For the text-containing cell, return its midpoint in (X, Y) coordinate format. 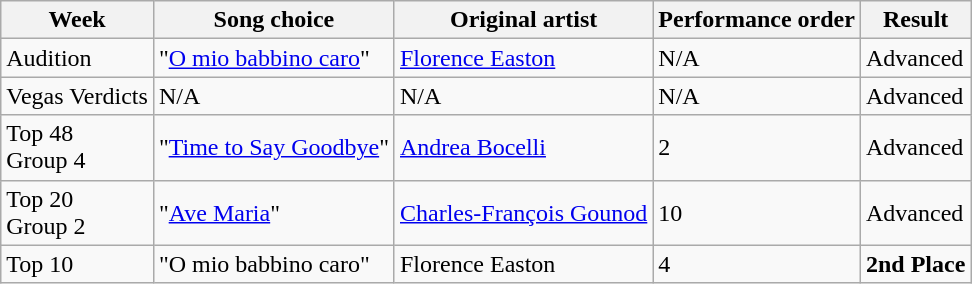
2nd Place (915, 264)
Top 48Group 4 (78, 148)
2 (757, 148)
Performance order (757, 20)
10 (757, 212)
Audition (78, 58)
Original artist (523, 20)
Top 20Group 2 (78, 212)
"Ave Maria" (274, 212)
"Time to Say Goodbye" (274, 148)
Song choice (274, 20)
Charles-François Gounod (523, 212)
Top 10 (78, 264)
Result (915, 20)
Andrea Bocelli (523, 148)
Week (78, 20)
4 (757, 264)
Vegas Verdicts (78, 96)
